Capture the cell that displays the provided text and extract its (x, y) central coordinate. 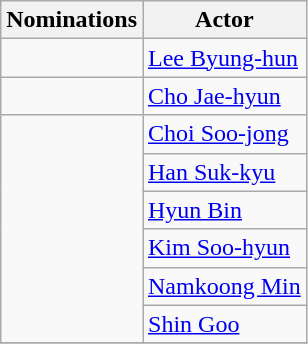
Nominations (72, 20)
Lee Byung-hun (224, 58)
Hyun Bin (224, 210)
Kim Soo-hyun (224, 248)
Cho Jae-hyun (224, 96)
Namkoong Min (224, 286)
Actor (224, 20)
Choi Soo-jong (224, 134)
Han Suk-kyu (224, 172)
Shin Goo (224, 324)
